Capture the cell that displays the provided text and extract its (X, Y) central coordinate. 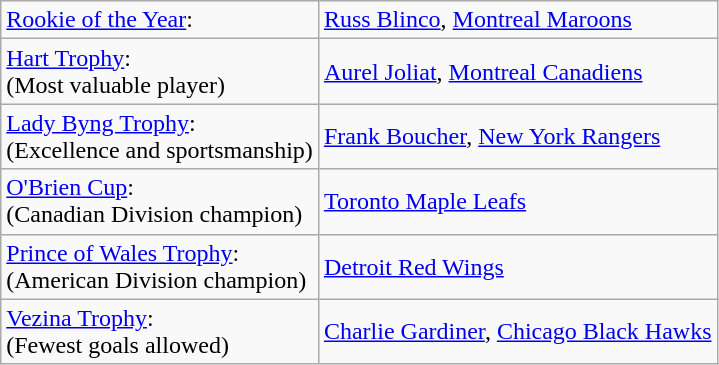
Aurel Joliat, Montreal Canadiens (518, 72)
Toronto Maple Leafs (518, 202)
Frank Boucher, New York Rangers (518, 136)
Charlie Gardiner, Chicago Black Hawks (518, 332)
Detroit Red Wings (518, 266)
Prince of Wales Trophy:(American Division champion) (160, 266)
Russ Blinco, Montreal Maroons (518, 20)
Rookie of the Year: (160, 20)
Vezina Trophy:(Fewest goals allowed) (160, 332)
O'Brien Cup:(Canadian Division champion) (160, 202)
Hart Trophy:(Most valuable player) (160, 72)
Lady Byng Trophy:(Excellence and sportsmanship) (160, 136)
